Search for the cell housing the specified text and yield its [x, y] center coordinate. 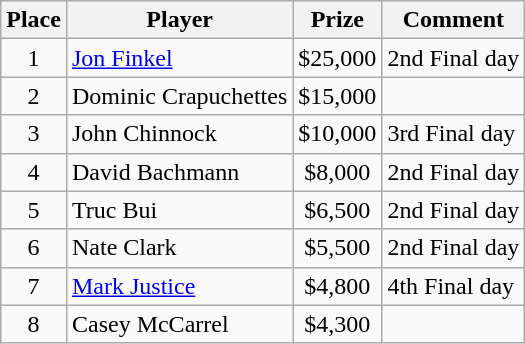
3rd Final day [454, 134]
$6,500 [338, 210]
5 [34, 210]
Truc Bui [179, 210]
$4,300 [338, 324]
Player [179, 20]
Prize [338, 20]
6 [34, 248]
$4,800 [338, 286]
Comment [454, 20]
Dominic Crapuchettes [179, 96]
David Bachmann [179, 172]
7 [34, 286]
Casey McCarrel [179, 324]
1 [34, 58]
Place [34, 20]
2 [34, 96]
Nate Clark [179, 248]
3 [34, 134]
John Chinnock [179, 134]
$15,000 [338, 96]
4 [34, 172]
$10,000 [338, 134]
$5,500 [338, 248]
Jon Finkel [179, 58]
8 [34, 324]
Mark Justice [179, 286]
$25,000 [338, 58]
4th Final day [454, 286]
$8,000 [338, 172]
